Pinpoint the cell where the given text exists, returning its (X, Y) midpoint coordinate. 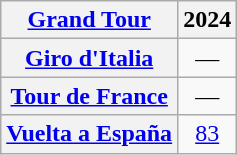
Tour de France (90, 96)
Giro d'Italia (90, 58)
Vuelta a España (90, 134)
2024 (208, 20)
Grand Tour (90, 20)
83 (208, 134)
